Find where the given text appears and provide that cell's center as [x, y] coordinate. 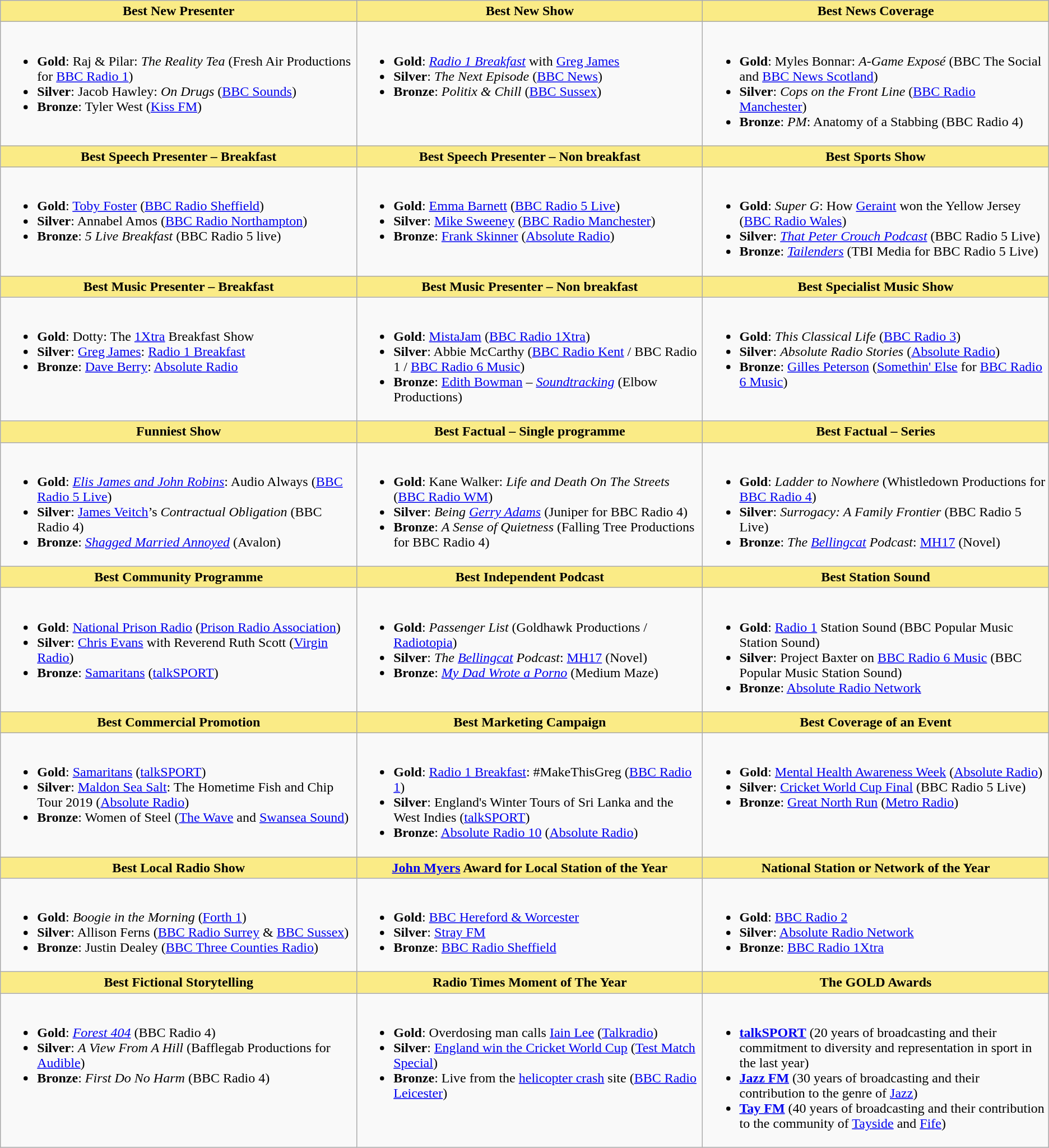
The GOLD Awards [875, 983]
Gold: BBC Hereford & WorcesterSilver: Stray FMBronze: BBC Radio Sheffield [530, 925]
Gold: Raj & Pilar: The Reality Tea (Fresh Air Productions for BBC Radio 1)Silver: Jacob Hawley: On Drugs (BBC Sounds)Bronze: Tyler West (Kiss FM) [179, 84]
Best Speech Presenter – Non breakfast [530, 156]
Gold: Emma Barnett (BBC Radio 5 Live)Silver: Mike Sweeney (BBC Radio Manchester)Bronze: Frank Skinner (Absolute Radio) [530, 221]
Best Independent Podcast [530, 577]
Gold: This Classical Life (BBC Radio 3)Silver: Absolute Radio Stories (Absolute Radio)Bronze: Gilles Peterson (Somethin' Else for BBC Radio 6 Music) [875, 359]
Best Factual – Series [875, 432]
Best Sports Show [875, 156]
Gold: Forest 404 (BBC Radio 4)Silver: A View From A Hill (Bafflegab Productions for Audible)Bronze: First Do No Harm (BBC Radio 4) [179, 1071]
Best New Show [530, 11]
Best Music Presenter – Breakfast [179, 286]
Best Factual – Single programme [530, 432]
Gold: Boogie in the Morning (Forth 1)Silver: Allison Ferns (BBC Radio Surrey & BBC Sussex)Bronze: Justin Dealey (BBC Three Counties Radio) [179, 925]
National Station or Network of the Year [875, 867]
Best Community Programme [179, 577]
Best Marketing Campaign [530, 722]
Gold: BBC Radio 2Silver: Absolute Radio NetworkBronze: BBC Radio 1Xtra [875, 925]
Best Coverage of an Event [875, 722]
Gold: Toby Foster (BBC Radio Sheffield)Silver: Annabel Amos (BBC Radio Northampton)Bronze: 5 Live Breakfast (BBC Radio 5 live) [179, 221]
Gold: Mental Health Awareness Week (Absolute Radio)Silver: Cricket World Cup Final (BBC Radio 5 Live)Bronze: Great North Run (Metro Radio) [875, 795]
Gold: Radio 1 Breakfast with Greg JamesSilver: The Next Episode (BBC News)Bronze: Politix & Chill (BBC Sussex) [530, 84]
Best Local Radio Show [179, 867]
Best Fictional Storytelling [179, 983]
Gold: National Prison Radio (Prison Radio Association)Silver: Chris Evans with Reverend Ruth Scott (Virgin Radio)Bronze: Samaritans (talkSPORT) [179, 649]
Best Commercial Promotion [179, 722]
Best Specialist Music Show [875, 286]
John Myers Award for Local Station of the Year [530, 867]
Best Station Sound [875, 577]
Radio Times Moment of The Year [530, 983]
Funniest Show [179, 432]
Best New Presenter [179, 11]
Gold: Dotty: The 1Xtra Breakfast ShowSilver: Greg James: Radio 1 BreakfastBronze: Dave Berry: Absolute Radio [179, 359]
Best Speech Presenter – Breakfast [179, 156]
Best Music Presenter – Non breakfast [530, 286]
Gold: Passenger List (Goldhawk Productions / Radiotopia)Silver: The Bellingcat Podcast: MH17 (Novel)Bronze: My Dad Wrote a Porno (Medium Maze) [530, 649]
Best News Coverage [875, 11]
